Output the [X, Y] coordinate of the center of the cell containing the given text.  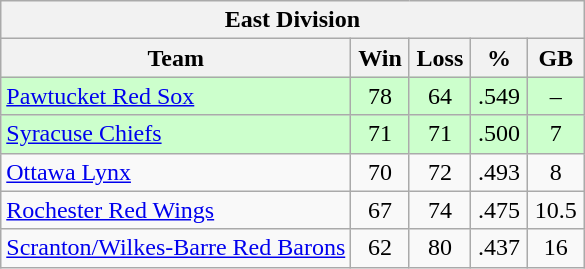
Team [176, 58]
67 [380, 210]
Loss [440, 58]
64 [440, 96]
62 [380, 248]
7 [556, 134]
72 [440, 172]
.500 [500, 134]
16 [556, 248]
Scranton/Wilkes-Barre Red Barons [176, 248]
70 [380, 172]
GB [556, 58]
Pawtucket Red Sox [176, 96]
10.5 [556, 210]
Ottawa Lynx [176, 172]
.475 [500, 210]
Win [380, 58]
Rochester Red Wings [176, 210]
Syracuse Chiefs [176, 134]
74 [440, 210]
8 [556, 172]
.493 [500, 172]
% [500, 58]
78 [380, 96]
East Division [292, 20]
.549 [500, 96]
.437 [500, 248]
80 [440, 248]
– [556, 96]
